Identify which cell holds the provided text, then report its (X, Y) central coordinate. 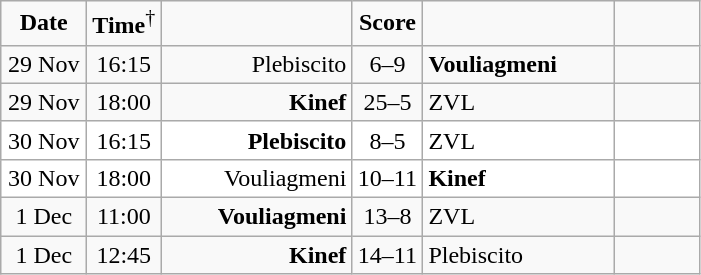
Score (388, 24)
14–11 (388, 255)
Date (44, 24)
6–9 (388, 64)
10–11 (388, 178)
25–5 (388, 102)
12:45 (124, 255)
Time† (124, 24)
8–5 (388, 140)
13–8 (388, 217)
11:00 (124, 217)
